Determine the (X, Y) coordinate at the center of the cell enclosing the given text.  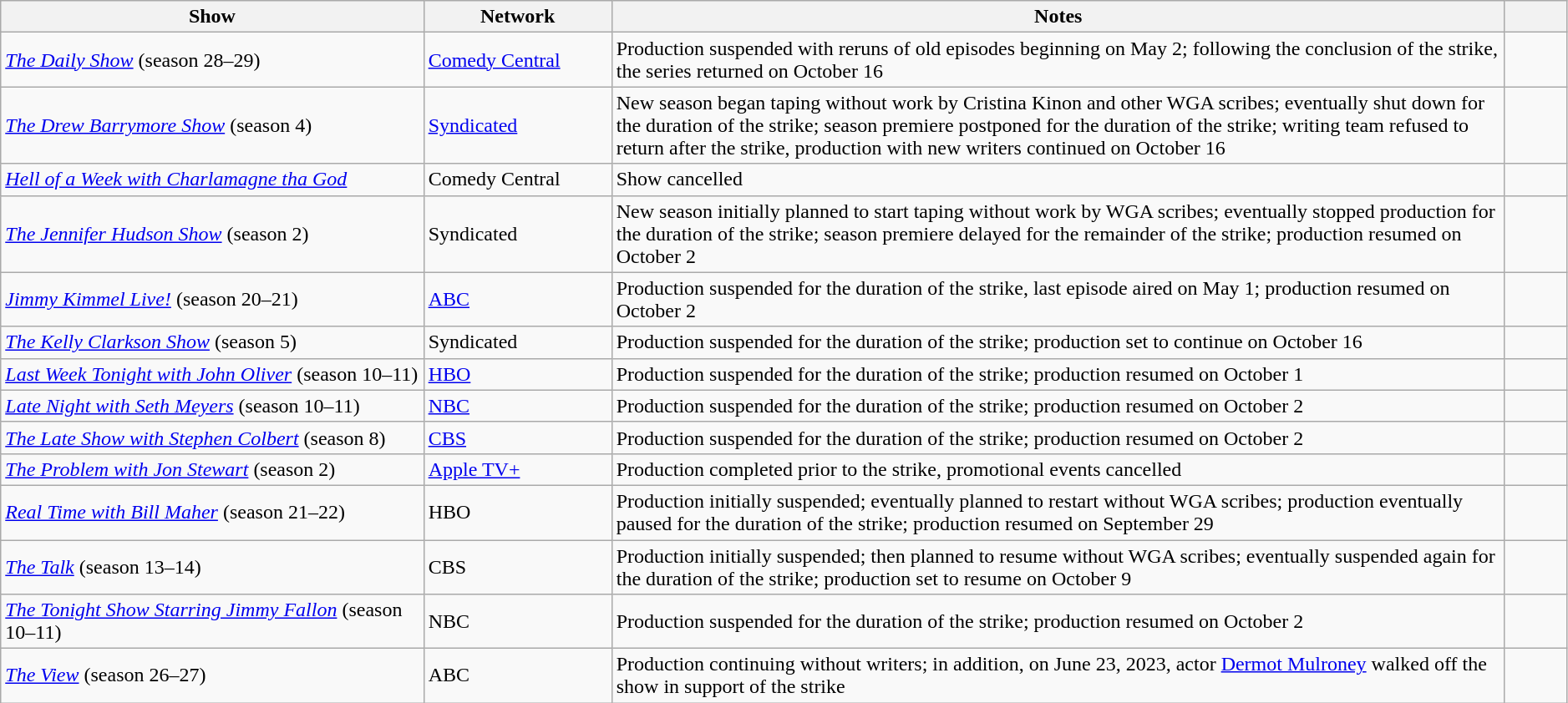
Last Week Tonight with John Oliver (season 10–11) (212, 374)
Real Time with Bill Maher (season 21–22) (212, 513)
Network (518, 17)
Jimmy Kimmel Live! (season 20–21) (212, 299)
Notes (1058, 17)
The Problem with Jon Stewart (season 2) (212, 469)
The Daily Show (season 28–29) (212, 60)
The Drew Barrymore Show (season 4) (212, 125)
Production suspended for the duration of the strike, last episode aired on May 1; production resumed on October 2 (1058, 299)
Late Night with Seth Meyers (season 10–11) (212, 406)
The Talk (season 13–14) (212, 566)
The Tonight Show Starring Jimmy Fallon (season 10–11) (212, 621)
Production continuing without writers; in addition, on June 23, 2023, actor Dermot Mulroney walked off the show in support of the strike (1058, 676)
Production completed prior to the strike, promotional events cancelled (1058, 469)
Production suspended for the duration of the strike; production resumed on October 1 (1058, 374)
The Jennifer Hudson Show (season 2) (212, 234)
The Late Show with Stephen Colbert (season 8) (212, 437)
The View (season 26–27) (212, 676)
Production suspended for the duration of the strike; production set to continue on October 16 (1058, 342)
Production suspended with reruns of old episodes beginning on May 2; following the conclusion of the strike, the series returned on October 16 (1058, 60)
Show (212, 17)
Show cancelled (1058, 180)
Apple TV+ (518, 469)
Hell of a Week with Charlamagne tha God (212, 180)
The Kelly Clarkson Show (season 5) (212, 342)
